Scan for the cell matching the given text and deliver its (X, Y) coordinate at center. 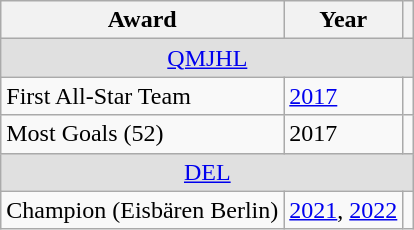
Year (344, 20)
2021, 2022 (344, 210)
Most Goals (52) (142, 134)
Champion (Eisbären Berlin) (142, 210)
DEL (208, 172)
First All-Star Team (142, 96)
Award (142, 20)
QMJHL (208, 58)
